Output the [x, y] coordinate of the center of the cell containing the given text.  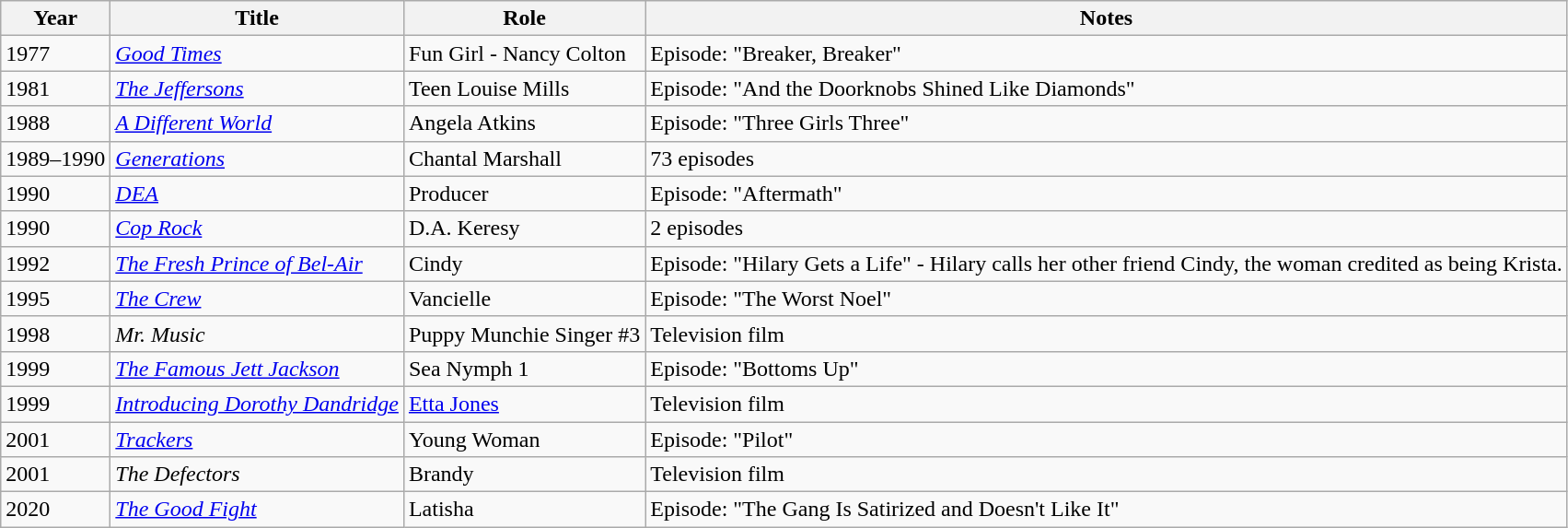
Notes [1107, 18]
Sea Nymph 1 [524, 369]
The Good Fight [258, 510]
Episode: "Hilary Gets a Life" - Hilary calls her other friend Cindy, the woman credited as being Krista. [1107, 264]
Teen Louise Mills [524, 88]
Episode: "Three Girls Three" [1107, 123]
Episode: "The Worst Noel" [1107, 299]
1981 [55, 88]
Cindy [524, 264]
1992 [55, 264]
1998 [55, 334]
Chantal Marshall [524, 158]
Year [55, 18]
Introducing Dorothy Dandridge [258, 404]
Mr. Music [258, 334]
Producer [524, 194]
1977 [55, 53]
Brandy [524, 475]
The Fresh Prince of Bel-Air [258, 264]
D.A. Keresy [524, 229]
Role [524, 18]
The Crew [258, 299]
1988 [55, 123]
Latisha [524, 510]
The Famous Jett Jackson [258, 369]
1995 [55, 299]
A Different World [258, 123]
Episode: "Bottoms Up" [1107, 369]
73 episodes [1107, 158]
The Defectors [258, 475]
Good Times [258, 53]
DEA [258, 194]
Episode: "The Gang Is Satirized and Doesn't Like It" [1107, 510]
Trackers [258, 440]
1989–1990 [55, 158]
Generations [258, 158]
Puppy Munchie Singer #3 [524, 334]
Fun Girl - Nancy Colton [524, 53]
Etta Jones [524, 404]
2020 [55, 510]
Episode: "Breaker, Breaker" [1107, 53]
Young Woman [524, 440]
Episode: "Pilot" [1107, 440]
Episode: "And the Doorknobs Shined Like Diamonds" [1107, 88]
2 episodes [1107, 229]
The Jeffersons [258, 88]
Vancielle [524, 299]
Cop Rock [258, 229]
Angela Atkins [524, 123]
Episode: "Aftermath" [1107, 194]
Title [258, 18]
